Return the (X, Y) coordinate for the center point of the cell that contains the specified text.  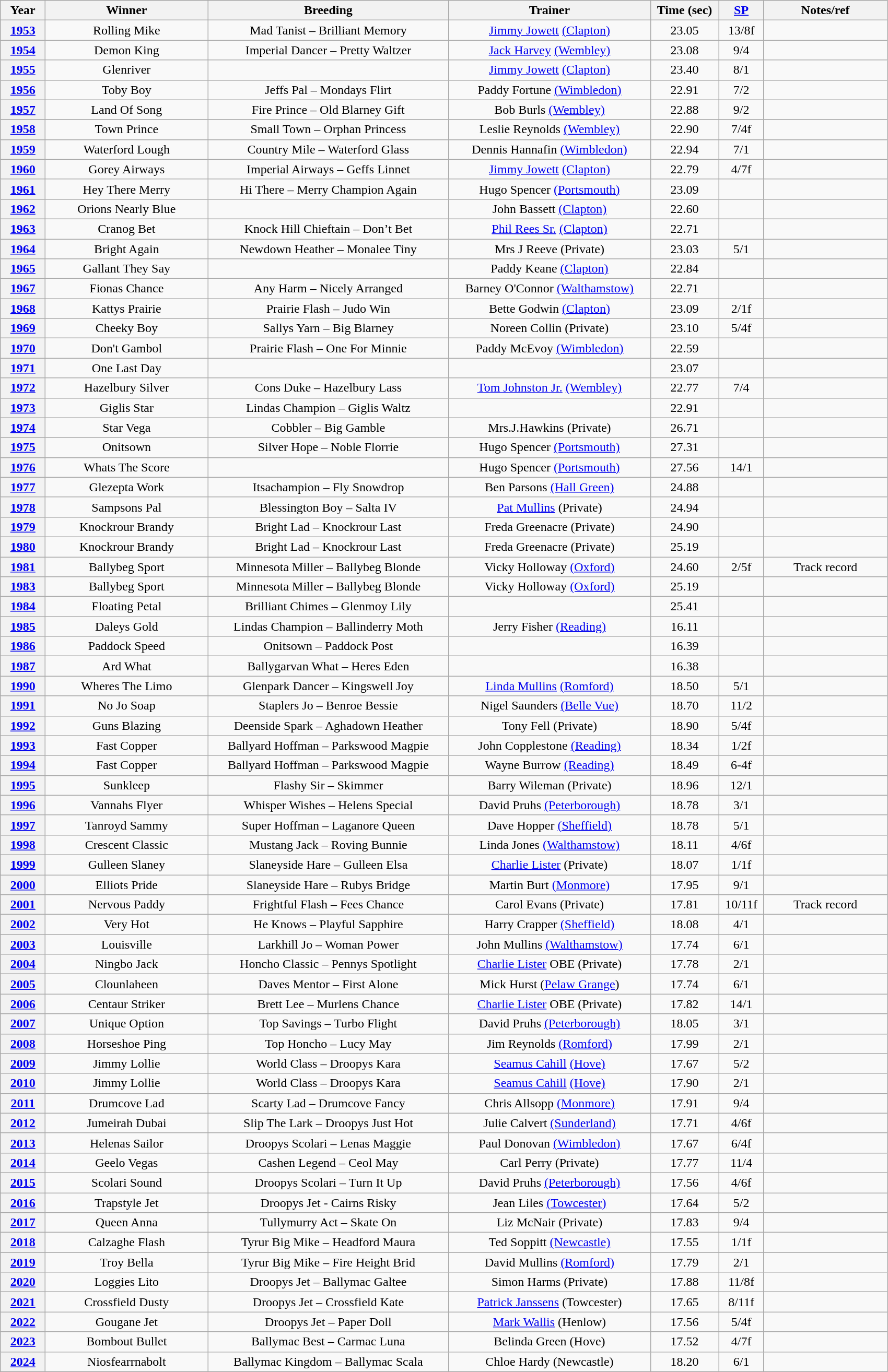
Lindas Champion – Ballinderry Moth (328, 626)
1983 (23, 587)
Cons Duke – Hazelbury Lass (328, 388)
1963 (23, 229)
18.34 (684, 746)
1967 (23, 289)
Noreen Collin (Private) (550, 328)
1978 (23, 507)
John Mullins (Walthamstow) (550, 944)
1984 (23, 607)
Cobbler – Big Gamble (328, 428)
18.20 (684, 1362)
Daves Mentor – First Alone (328, 984)
Country Mile – Waterford Glass (328, 149)
Helenas Sailor (126, 1143)
Orions Nearly Blue (126, 209)
1954 (23, 50)
6-4f (741, 765)
17.88 (684, 1282)
Dennis Hannafin (Wimbledon) (550, 149)
Hi There – Merry Champion Again (328, 189)
SP (741, 10)
Droopys Jet – Ballymac Galtee (328, 1282)
1960 (23, 169)
1974 (23, 428)
1999 (23, 865)
18.96 (684, 785)
22.90 (684, 129)
Linda Jones (Walthamstow) (550, 845)
16.38 (684, 666)
Ted Soppitt (Newcastle) (550, 1243)
1957 (23, 110)
Clounlaheen (126, 984)
Wayne Burrow (Reading) (550, 765)
Hey There Merry (126, 189)
8/11f (741, 1302)
Deenside Spark – Aghadown Heather (328, 726)
1996 (23, 805)
Onitsown – Paddock Post (328, 646)
Slaneyside Hare – Rubys Bridge (328, 885)
Trapstyle Jet (126, 1202)
Waterford Lough (126, 149)
2000 (23, 885)
Winner (126, 10)
27.31 (684, 447)
Knock Hill Chieftain – Don’t Bet (328, 229)
Larkhill Jo – Woman Power (328, 944)
Bob Burls (Wembley) (550, 110)
Honcho Classic – Pennys Spotlight (328, 964)
1955 (23, 70)
Small Town – Orphan Princess (328, 129)
Sunkleep (126, 785)
Queen Anna (126, 1223)
2006 (23, 1004)
17.64 (684, 1202)
Carl Perry (Private) (550, 1163)
Super Hoffman – Laganore Queen (328, 825)
Kattys Prairie (126, 309)
Droopys Jet – Crossfield Kate (328, 1302)
Calzaghe Flash (126, 1243)
Mick Hurst (Pelaw Grange) (550, 984)
Cheeky Boy (126, 328)
18.07 (684, 865)
1991 (23, 706)
2021 (23, 1302)
Crossfield Dusty (126, 1302)
24.90 (684, 527)
Leslie Reynolds (Wembley) (550, 129)
Silver Hope – Noble Florrie (328, 447)
Nervous Paddy (126, 905)
Onitsown (126, 447)
23.40 (684, 70)
Prairie Flash – Judo Win (328, 309)
Nigel Saunders (Belle Vue) (550, 706)
Chris Allsopp (Monmore) (550, 1103)
Trainer (550, 10)
2024 (23, 1362)
22.60 (684, 209)
1965 (23, 269)
Glenpark Dancer – Kingswell Joy (328, 686)
Jerry Fisher (Reading) (550, 626)
Scolari Sound (126, 1182)
17.71 (684, 1123)
18.11 (684, 845)
Glenriver (126, 70)
One Last Day (126, 368)
Gorey Airways (126, 169)
Hazelbury Silver (126, 388)
11/8f (741, 1282)
8/1 (741, 70)
2009 (23, 1063)
Imperial Dancer – Pretty Waltzer (328, 50)
Droopys Jet - Cairns Risky (328, 1202)
Whisper Wishes – Helens Special (328, 805)
Harry Crapper (Sheffield) (550, 925)
1975 (23, 447)
Top Savings – Turbo Flight (328, 1024)
24.60 (684, 566)
Wheres The Limo (126, 686)
Tony Fell (Private) (550, 726)
22.59 (684, 348)
Sallys Yarn – Big Blarney (328, 328)
No Jo Soap (126, 706)
1979 (23, 527)
23.10 (684, 328)
Mrs.J.Hawkins (Private) (550, 428)
Whats The Score (126, 467)
24.88 (684, 487)
17.77 (684, 1163)
Julie Calvert (Sunderland) (550, 1123)
Frightful Flash – Fees Chance (328, 905)
9/1 (741, 885)
Ard What (126, 666)
25.41 (684, 607)
Tyrur Big Mike – Headford Maura (328, 1243)
22.94 (684, 149)
Troy Bella (126, 1262)
Ballygarvan What – Heres Eden (328, 666)
1956 (23, 90)
Niosfearrnabolt (126, 1362)
2003 (23, 944)
John Copplestone (Reading) (550, 746)
Giglis Star (126, 408)
7/4 (741, 388)
1997 (23, 825)
22.77 (684, 388)
1995 (23, 785)
Bombout Bullet (126, 1342)
26.71 (684, 428)
2004 (23, 964)
Rolling Mike (126, 30)
2015 (23, 1182)
Horseshoe Ping (126, 1044)
18.90 (684, 726)
Loggies Lito (126, 1282)
Gougane Jet (126, 1322)
Ballymac Kingdom – Ballymac Scala (328, 1362)
Dave Hopper (Sheffield) (550, 825)
Blessington Boy – Salta IV (328, 507)
Charlie Lister (Private) (550, 865)
2011 (23, 1103)
Notes/ref (825, 10)
Demon King (126, 50)
Imperial Airways – Geffs Linnet (328, 169)
1998 (23, 845)
27.56 (684, 467)
Bette Godwin (Clapton) (550, 309)
1953 (23, 30)
Linda Mullins (Romford) (550, 686)
17.91 (684, 1103)
Paddy McEvoy (Wimbledon) (550, 348)
9/2 (741, 110)
Daleys Gold (126, 626)
2020 (23, 1282)
17.95 (684, 885)
Paddy Fortune (Wimbledon) (550, 90)
23.05 (684, 30)
7/2 (741, 90)
Chloe Hardy (Newcastle) (550, 1362)
22.79 (684, 169)
18.70 (684, 706)
2005 (23, 984)
Scarty Lad – Drumcove Fancy (328, 1103)
Glezepta Work (126, 487)
Centaur Striker (126, 1004)
Tullymurry Act – Skate On (328, 1223)
Martin Burt (Monmore) (550, 885)
Brett Lee – Murlens Chance (328, 1004)
2007 (23, 1024)
Tanroyd Sammy (126, 825)
1976 (23, 467)
Floating Petal (126, 607)
2008 (23, 1044)
1980 (23, 547)
22.84 (684, 269)
Top Honcho – Lucy May (328, 1044)
16.39 (684, 646)
1981 (23, 566)
Barry Wileman (Private) (550, 785)
He Knows – Playful Sapphire (328, 925)
David Mullins (Romford) (550, 1262)
Star Vega (126, 428)
17.99 (684, 1044)
1972 (23, 388)
Gulleen Slaney (126, 865)
2018 (23, 1243)
7/1 (741, 149)
23.08 (684, 50)
1990 (23, 686)
1964 (23, 249)
Jack Harvey (Wembley) (550, 50)
Vannahs Flyer (126, 805)
1970 (23, 348)
1962 (23, 209)
17.90 (684, 1083)
Town Prince (126, 129)
11/2 (741, 706)
2/5f (741, 566)
1994 (23, 765)
Staplers Jo – Benroe Bessie (328, 706)
Paul Donovan (Wimbledon) (550, 1143)
1969 (23, 328)
17.82 (684, 1004)
17.79 (684, 1262)
Droopys Scolari – Lenas Maggie (328, 1143)
Ningbo Jack (126, 964)
Itsachampion – Fly Snowdrop (328, 487)
Cashen Legend – Ceol May (328, 1163)
2012 (23, 1123)
Belinda Green (Hove) (550, 1342)
18.08 (684, 925)
1977 (23, 487)
Year (23, 10)
Patrick Janssens (Towcester) (550, 1302)
Ballymac Best – Carmac Luna (328, 1342)
Toby Boy (126, 90)
Guns Blazing (126, 726)
Fire Prince – Old Blarney Gift (328, 110)
2014 (23, 1163)
7/4f (741, 129)
John Bassett (Clapton) (550, 209)
10/11f (741, 905)
2016 (23, 1202)
Louisville (126, 944)
Crescent Classic (126, 845)
Barney O'Connor (Walthamstow) (550, 289)
Lindas Champion – Giglis Waltz (328, 408)
Paddock Speed (126, 646)
Mad Tanist – Brilliant Memory (328, 30)
23.03 (684, 249)
11/4 (741, 1163)
Jeffs Pal – Mondays Flirt (328, 90)
17.78 (684, 964)
Drumcove Lad (126, 1103)
1968 (23, 309)
17.83 (684, 1223)
17.52 (684, 1342)
1973 (23, 408)
Tyrur Big Mike – Fire Height Brid (328, 1262)
Don't Gambol (126, 348)
Mustang Jack – Roving Bunnie (328, 845)
2001 (23, 905)
17.81 (684, 905)
2010 (23, 1083)
1986 (23, 646)
Brilliant Chimes – Glenmoy Lily (328, 607)
24.94 (684, 507)
2/1f (741, 309)
18.05 (684, 1024)
1961 (23, 189)
Mrs J Reeve (Private) (550, 249)
2002 (23, 925)
Droopys Scolari – Turn It Up (328, 1182)
4/1 (741, 925)
Tom Johnston Jr. (Wembley) (550, 388)
Slip The Lark – Droopys Just Hot (328, 1123)
Very Hot (126, 925)
1987 (23, 666)
Land Of Song (126, 110)
Simon Harms (Private) (550, 1282)
Carol Evans (Private) (550, 905)
1958 (23, 129)
Ben Parsons (Hall Green) (550, 487)
Jean Liles (Towcester) (550, 1202)
23.07 (684, 368)
1959 (23, 149)
Sampsons Pal (126, 507)
12/1 (741, 785)
Pat Mullins (Private) (550, 507)
18.50 (684, 686)
Cranog Bet (126, 229)
2013 (23, 1143)
Geelo Vegas (126, 1163)
Unique Option (126, 1024)
Jim Reynolds (Romford) (550, 1044)
Newdown Heather – Monalee Tiny (328, 249)
Prairie Flash – One For Minnie (328, 348)
1993 (23, 746)
Flashy Sir – Skimmer (328, 785)
6/4f (741, 1143)
Gallant They Say (126, 269)
1985 (23, 626)
Droopys Jet – Paper Doll (328, 1322)
Breeding (328, 10)
Paddy Keane (Clapton) (550, 269)
Liz McNair (Private) (550, 1223)
Phil Rees Sr. (Clapton) (550, 229)
Slaneyside Hare – Gulleen Elsa (328, 865)
1971 (23, 368)
Any Harm – Nicely Arranged (328, 289)
2023 (23, 1342)
1992 (23, 726)
Time (sec) (684, 10)
22.88 (684, 110)
2019 (23, 1262)
Jumeirah Dubai (126, 1123)
2022 (23, 1322)
13/8f (741, 30)
17.55 (684, 1243)
Elliots Pride (126, 885)
Bright Again (126, 249)
Mark Wallis (Henlow) (550, 1322)
16.11 (684, 626)
18.49 (684, 765)
17.65 (684, 1302)
Fionas Chance (126, 289)
1/2f (741, 746)
2017 (23, 1223)
